Extract the (X, Y) coordinate from the center of the cell holding the provided text.  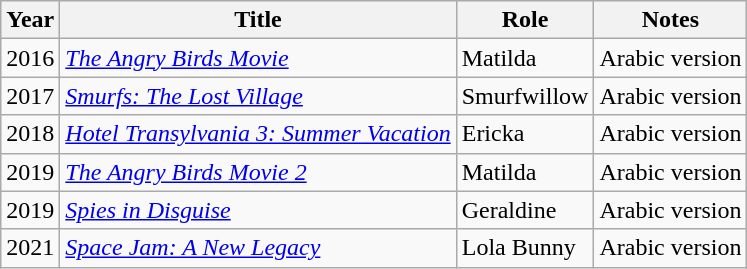
2018 (30, 134)
Space Jam: A New Legacy (258, 248)
Title (258, 20)
Hotel Transylvania 3: Summer Vacation (258, 134)
2016 (30, 58)
Geraldine (525, 210)
Notes (670, 20)
Ericka (525, 134)
Lola Bunny (525, 248)
The Angry Birds Movie 2 (258, 172)
The Angry Birds Movie (258, 58)
Spies in Disguise (258, 210)
Role (525, 20)
Year (30, 20)
Smurfs: The Lost Village (258, 96)
Smurfwillow (525, 96)
2017 (30, 96)
2021 (30, 248)
